Return the [X, Y] coordinate for the center point of the cell that contains the specified text.  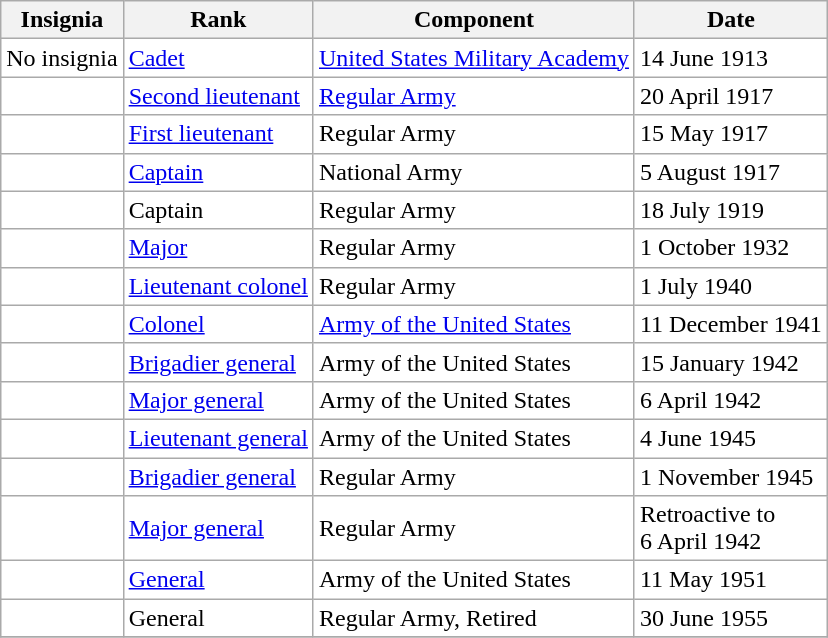
First lieutenant [218, 134]
Regular Army, Retired [474, 618]
Insignia [62, 20]
1 July 1940 [730, 286]
Date [730, 20]
11 December 1941 [730, 324]
Lieutenant colonel [218, 286]
1 October 1932 [730, 248]
Cadet [218, 58]
Component [474, 20]
4 June 1945 [730, 438]
20 April 1917 [730, 96]
National Army [474, 172]
No insignia [62, 58]
5 August 1917 [730, 172]
Colonel [218, 324]
Major [218, 248]
15 January 1942 [730, 362]
Retroactive to6 April 1942 [730, 528]
Lieutenant general [218, 438]
United States Military Academy [474, 58]
Second lieutenant [218, 96]
14 June 1913 [730, 58]
6 April 1942 [730, 400]
11 May 1951 [730, 580]
1 November 1945 [730, 477]
Rank [218, 20]
18 July 1919 [730, 210]
15 May 1917 [730, 134]
30 June 1955 [730, 618]
